Capture the cell that displays the provided text and extract its [X, Y] central coordinate. 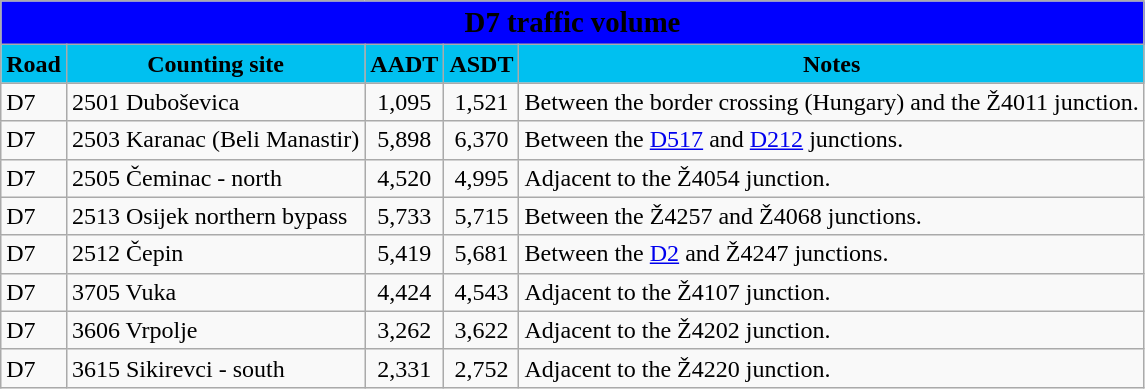
3606 Vrpolje [215, 330]
1,095 [404, 102]
2503 Karanac (Beli Manastir) [215, 140]
Adjacent to the Ž4202 junction. [832, 330]
D7 traffic volume [573, 23]
3,262 [404, 330]
6,370 [482, 140]
4,424 [404, 292]
2505 Čeminac - north [215, 178]
Adjacent to the Ž4107 junction. [832, 292]
5,419 [404, 254]
5,681 [482, 254]
Notes [832, 64]
2513 Osijek northern bypass [215, 216]
Adjacent to the Ž4220 junction. [832, 368]
2512 Čepin [215, 254]
Between the Ž4257 and Ž4068 junctions. [832, 216]
1,521 [482, 102]
Between the D517 and D212 junctions. [832, 140]
2501 Duboševica [215, 102]
AADT [404, 64]
Between the border crossing (Hungary) and the Ž4011 junction. [832, 102]
3,622 [482, 330]
4,995 [482, 178]
Adjacent to the Ž4054 junction. [832, 178]
ASDT [482, 64]
Between the D2 and Ž4247 junctions. [832, 254]
4,543 [482, 292]
5,733 [404, 216]
5,715 [482, 216]
3705 Vuka [215, 292]
3615 Sikirevci - south [215, 368]
Counting site [215, 64]
4,520 [404, 178]
5,898 [404, 140]
Road [34, 64]
2,331 [404, 368]
2,752 [482, 368]
